From the cell containing the given text, extract its center point as [x, y] coordinate. 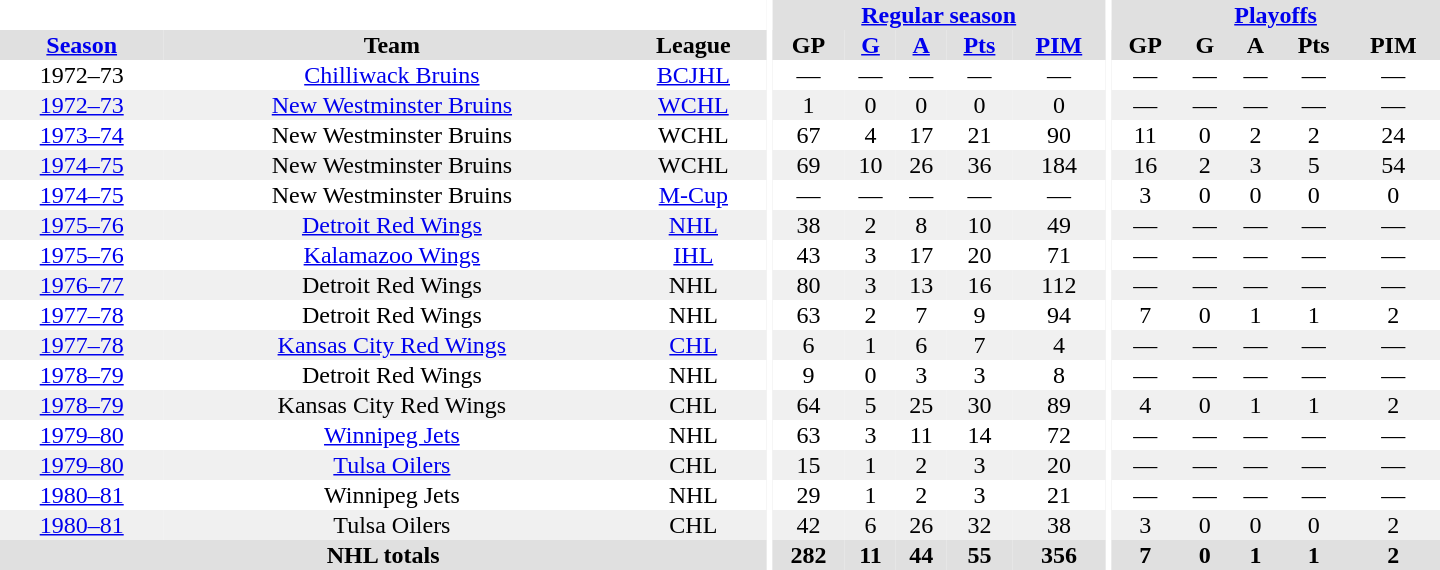
67 [808, 135]
69 [808, 165]
30 [980, 405]
League [693, 45]
282 [808, 555]
90 [1058, 135]
25 [922, 405]
184 [1058, 165]
1973–74 [82, 135]
14 [980, 435]
44 [922, 555]
43 [808, 255]
94 [1058, 315]
64 [808, 405]
24 [1394, 135]
80 [808, 285]
1976–77 [82, 285]
IHL [693, 255]
Team [392, 45]
112 [1058, 285]
89 [1058, 405]
15 [808, 465]
55 [980, 555]
Regular season [939, 15]
BCJHL [693, 75]
NHL totals [383, 555]
42 [808, 525]
71 [1058, 255]
Kalamazoo Wings [392, 255]
M-Cup [693, 195]
Chilliwack Bruins [392, 75]
Season [82, 45]
54 [1394, 165]
49 [1058, 225]
72 [1058, 435]
13 [922, 285]
36 [980, 165]
Playoffs [1276, 15]
29 [808, 495]
32 [980, 525]
356 [1058, 555]
